Provide the (x, y) coordinate of the cell's center where the given text is located.  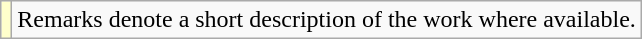
Remarks denote a short description of the work where available. (327, 20)
